Search for the cell housing the specified text and yield its [x, y] center coordinate. 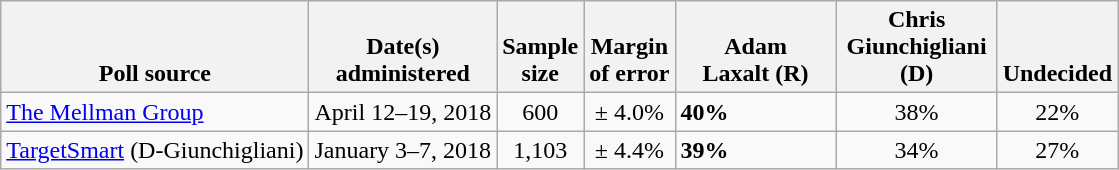
The Mellman Group [155, 112]
TargetSmart (D-Giunchigliani) [155, 150]
22% [1057, 112]
January 3–7, 2018 [403, 150]
± 4.0% [630, 112]
Date(s)administered [403, 47]
38% [916, 112]
27% [1057, 150]
Samplesize [540, 47]
1,103 [540, 150]
ChrisGiunchigliani (D) [916, 47]
40% [756, 112]
± 4.4% [630, 150]
600 [540, 112]
AdamLaxalt (R) [756, 47]
39% [756, 150]
Poll source [155, 47]
April 12–19, 2018 [403, 112]
Marginof error [630, 47]
34% [916, 150]
Undecided [1057, 47]
